Locate the cell with the specified text and output its [X, Y] center coordinate. 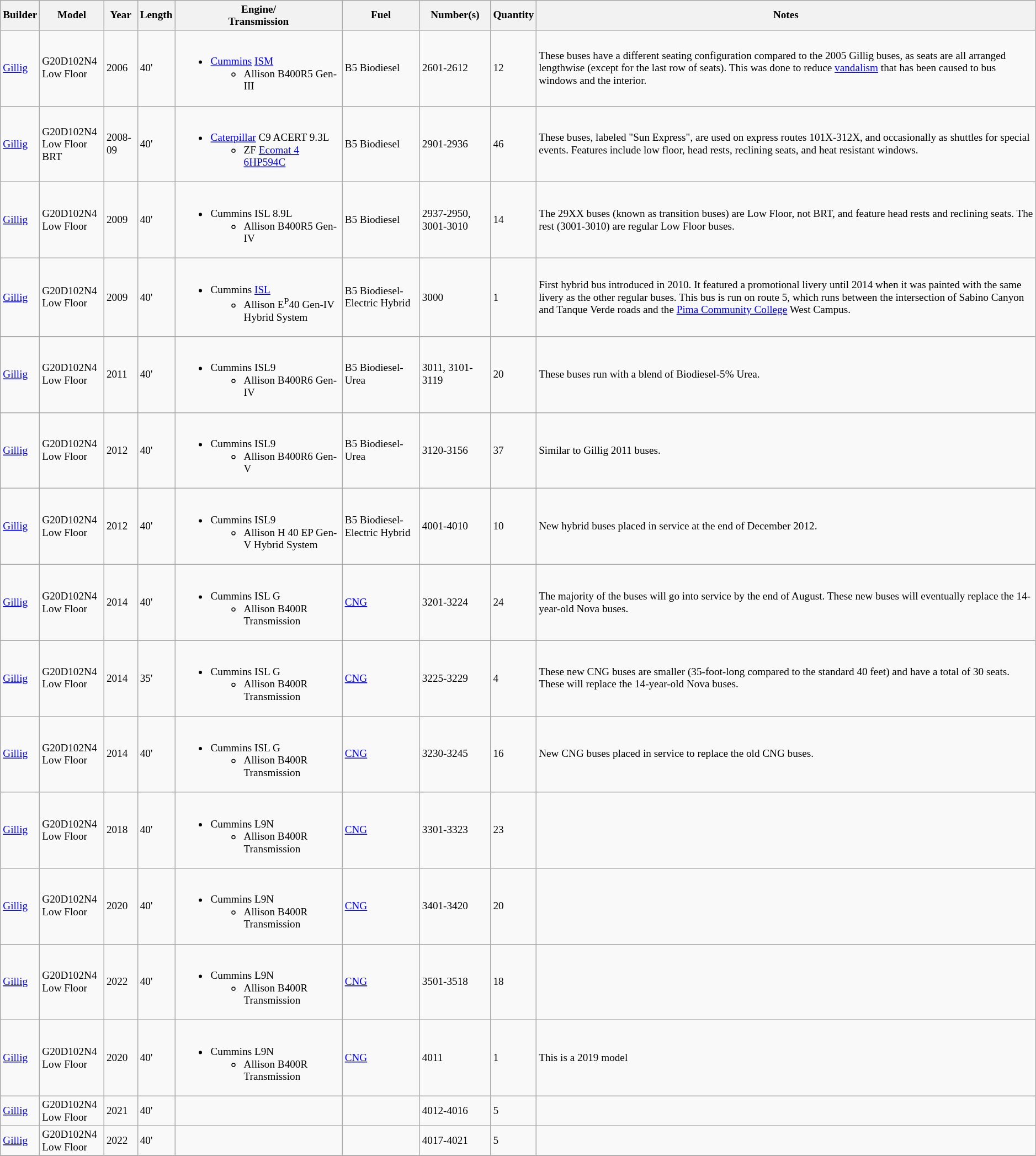
2018 [120, 830]
35' [156, 678]
Fuel [381, 15]
23 [513, 830]
10 [513, 527]
2601-2612 [455, 68]
This is a 2019 model [786, 1058]
Year [120, 15]
3120-3156 [455, 450]
24 [513, 602]
Cummins ISL9Allison B400R6 Gen-IV [258, 375]
4001-4010 [455, 527]
3225-3229 [455, 678]
2021 [120, 1111]
Length [156, 15]
2901-2936 [455, 144]
Cummins ISLAllison EP40 Gen-IV Hybrid System [258, 297]
Model [72, 15]
Notes [786, 15]
Builder [20, 15]
Similar to Gillig 2011 buses. [786, 450]
New CNG buses placed in service to replace the old CNG buses. [786, 754]
G20D102N4Low Floor BRT [72, 144]
4017-4021 [455, 1141]
3401-3420 [455, 906]
These buses run with a blend of Biodiesel-5% Urea. [786, 375]
3000 [455, 297]
3301-3323 [455, 830]
New hybrid buses placed in service at the end of December 2012. [786, 527]
46 [513, 144]
12 [513, 68]
Engine/Transmission [258, 15]
Cummins ISL9Allison B400R6 Gen-V [258, 450]
2011 [120, 375]
14 [513, 220]
2937-2950, 3001-3010 [455, 220]
Number(s) [455, 15]
2006 [120, 68]
3230-3245 [455, 754]
2008-09 [120, 144]
Cummins ISL9Allison H 40 EP Gen-V Hybrid System [258, 527]
Cummins ISL 8.9LAllison B400R5 Gen-IV [258, 220]
4 [513, 678]
Cummins ISMAllison B400R5 Gen-III [258, 68]
Caterpillar C9 ACERT 9.3LZF Ecomat 4 6HP594C [258, 144]
3011, 3101-3119 [455, 375]
Quantity [513, 15]
The majority of the buses will go into service by the end of August. These new buses will eventually replace the 14-year-old Nova buses. [786, 602]
18 [513, 982]
16 [513, 754]
3501-3518 [455, 982]
4012-4016 [455, 1111]
37 [513, 450]
4011 [455, 1058]
3201-3224 [455, 602]
